Scan for the cell matching the given text and deliver its (X, Y) coordinate at center. 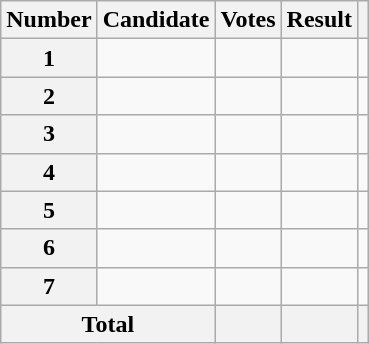
1 (49, 58)
5 (49, 210)
7 (49, 286)
Votes (248, 20)
6 (49, 248)
Number (49, 20)
Candidate (156, 20)
2 (49, 96)
3 (49, 134)
Result (319, 20)
Total (108, 324)
4 (49, 172)
